Return the (X, Y) coordinate for the center point of the cell that contains the specified text.  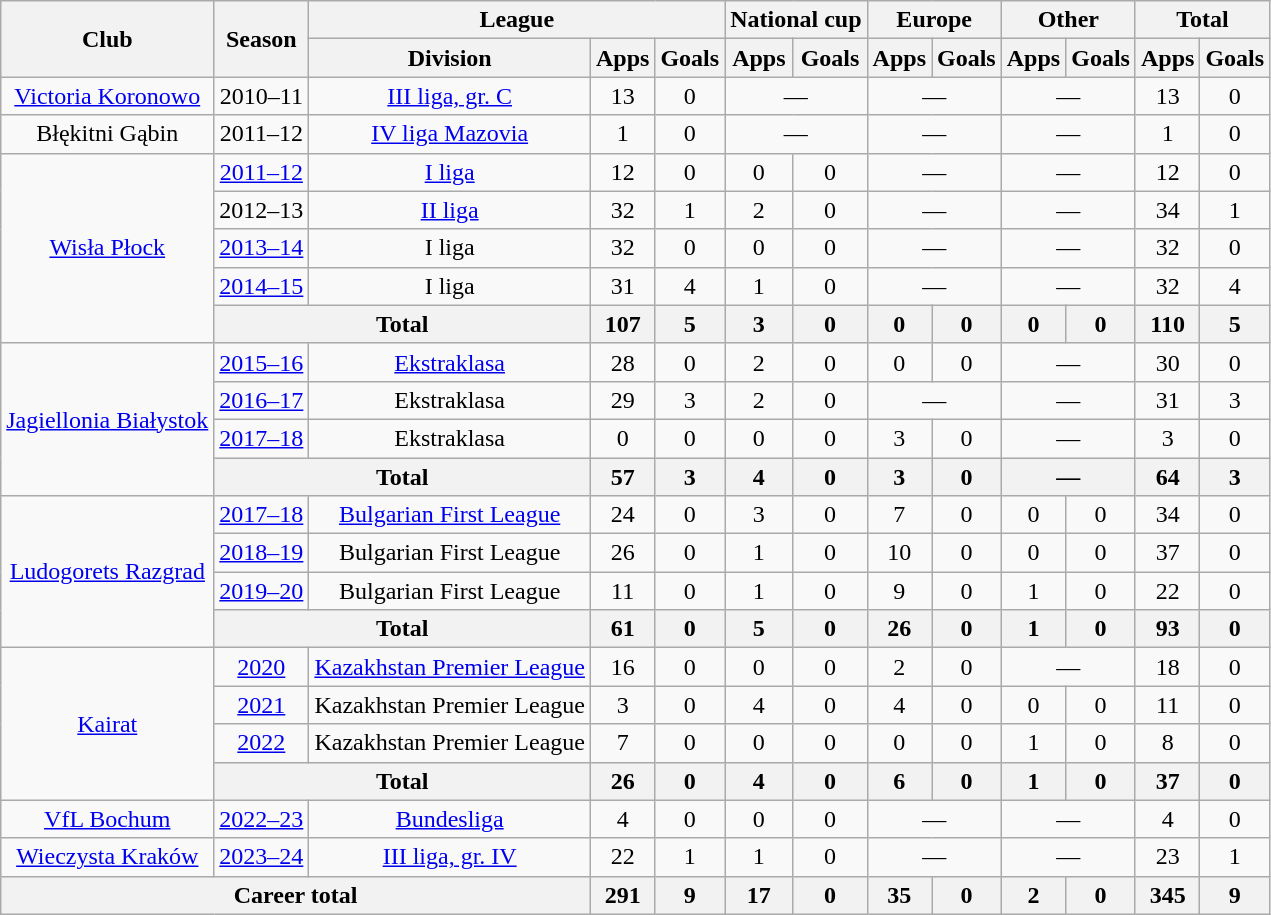
Bundesliga (450, 819)
2022–23 (262, 819)
6 (899, 781)
Victoria Koronowo (108, 96)
17 (759, 895)
16 (622, 667)
2016–17 (262, 400)
64 (1167, 477)
2019–20 (262, 591)
29 (622, 400)
III liga, gr. IV (450, 857)
Other (1068, 20)
2022 (262, 743)
Club (108, 39)
2021 (262, 705)
23 (1167, 857)
2018–19 (262, 553)
30 (1167, 362)
Błękitni Gąbin (108, 134)
Division (450, 58)
Europe (934, 20)
2010–11 (262, 96)
18 (1167, 667)
110 (1167, 324)
III liga, gr. C (450, 96)
10 (899, 553)
Wieczysta Kraków (108, 857)
345 (1167, 895)
35 (899, 895)
57 (622, 477)
24 (622, 515)
2020 (262, 667)
291 (622, 895)
107 (622, 324)
Ludogorets Razgrad (108, 572)
Season (262, 39)
National cup (796, 20)
VfL Bochum (108, 819)
Jagiellonia Białystok (108, 419)
2015–16 (262, 362)
II liga (450, 210)
93 (1167, 629)
2014–15 (262, 286)
2023–24 (262, 857)
2012–13 (262, 210)
Wisła Płock (108, 248)
IV liga Mazovia (450, 134)
61 (622, 629)
2013–14 (262, 248)
Kairat (108, 724)
Career total (296, 895)
League (517, 20)
28 (622, 362)
8 (1167, 743)
